Provide the (x, y) coordinate of the cell's center where the given text is located.  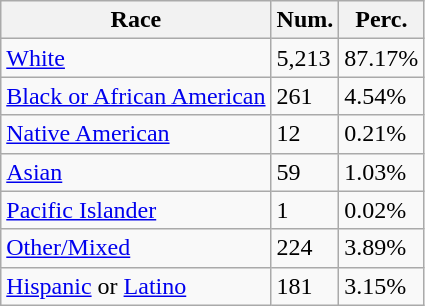
3.15% (382, 286)
1 (305, 210)
181 (305, 286)
Race (136, 20)
87.17% (382, 58)
Perc. (382, 20)
Hispanic or Latino (136, 286)
4.54% (382, 96)
59 (305, 172)
Native American (136, 134)
0.21% (382, 134)
Black or African American (136, 96)
5,213 (305, 58)
12 (305, 134)
224 (305, 248)
0.02% (382, 210)
Other/Mixed (136, 248)
261 (305, 96)
White (136, 58)
Pacific Islander (136, 210)
Num. (305, 20)
3.89% (382, 248)
Asian (136, 172)
1.03% (382, 172)
